Find where the given text appears and provide that cell's center as (X, Y) coordinate. 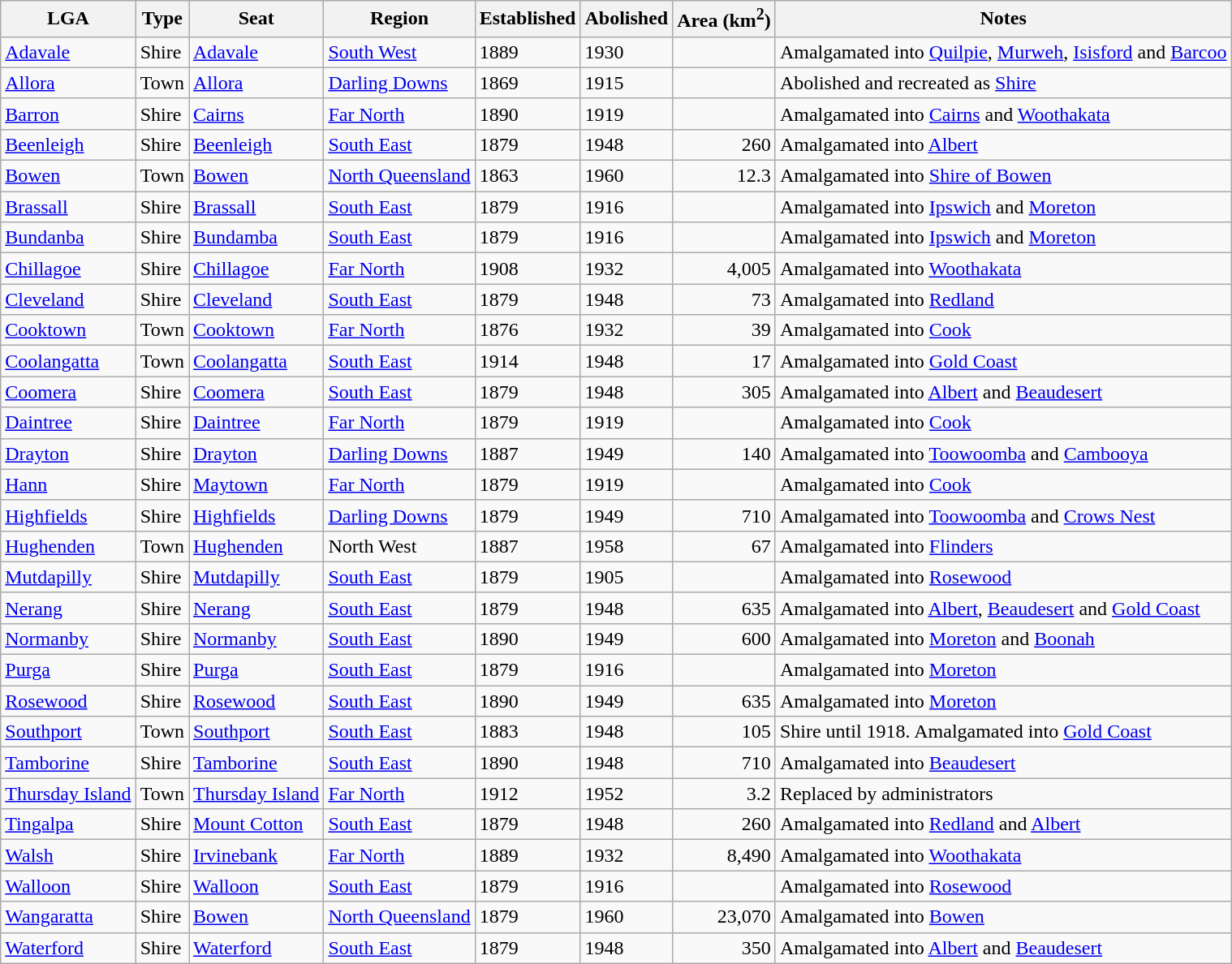
Amalgamated into Gold Coast (1003, 361)
Amalgamated into Moreton and Boonah (1003, 639)
Amalgamated into Toowoomba and Cambooya (1003, 454)
Amalgamated into Redland and Albert (1003, 824)
1912 (528, 794)
Region (399, 19)
1958 (627, 546)
73 (724, 299)
1883 (528, 732)
Bundamba (256, 238)
1930 (627, 52)
Established (528, 19)
LGA (68, 19)
Notes (1003, 19)
Barron (68, 114)
Walsh (68, 855)
Mount Cotton (256, 824)
Amalgamated into Flinders (1003, 546)
1863 (528, 176)
1869 (528, 83)
Tingalpa (68, 824)
305 (724, 392)
Amalgamated into Quilpie, Murweh, Isisford and Barcoo (1003, 52)
Amalgamated into Redland (1003, 299)
12.3 (724, 176)
Area (km2) (724, 19)
350 (724, 948)
67 (724, 546)
1915 (627, 83)
39 (724, 330)
Replaced by administrators (1003, 794)
23,070 (724, 917)
3.2 (724, 794)
Amalgamated into Beaudesert (1003, 763)
Hann (68, 484)
4,005 (724, 269)
Amalgamated into Albert (1003, 144)
1876 (528, 330)
Type (162, 19)
Cairns (256, 114)
Amalgamated into Toowoomba and Crows Nest (1003, 515)
South West (399, 52)
1905 (627, 577)
North West (399, 546)
Abolished and recreated as Shire (1003, 83)
Irvinebank (256, 855)
Amalgamated into Bowen (1003, 917)
600 (724, 639)
Seat (256, 19)
1908 (528, 269)
Amalgamated into Shire of Bowen (1003, 176)
17 (724, 361)
140 (724, 454)
8,490 (724, 855)
Bundanba (68, 238)
105 (724, 732)
Wangaratta (68, 917)
Amalgamated into Albert, Beaudesert and Gold Coast (1003, 608)
Abolished (627, 19)
Maytown (256, 484)
1952 (627, 794)
Amalgamated into Cairns and Woothakata (1003, 114)
1914 (528, 361)
Shire until 1918. Amalgamated into Gold Coast (1003, 732)
